Return the [x, y] coordinate for the center point of the cell that contains the specified text.  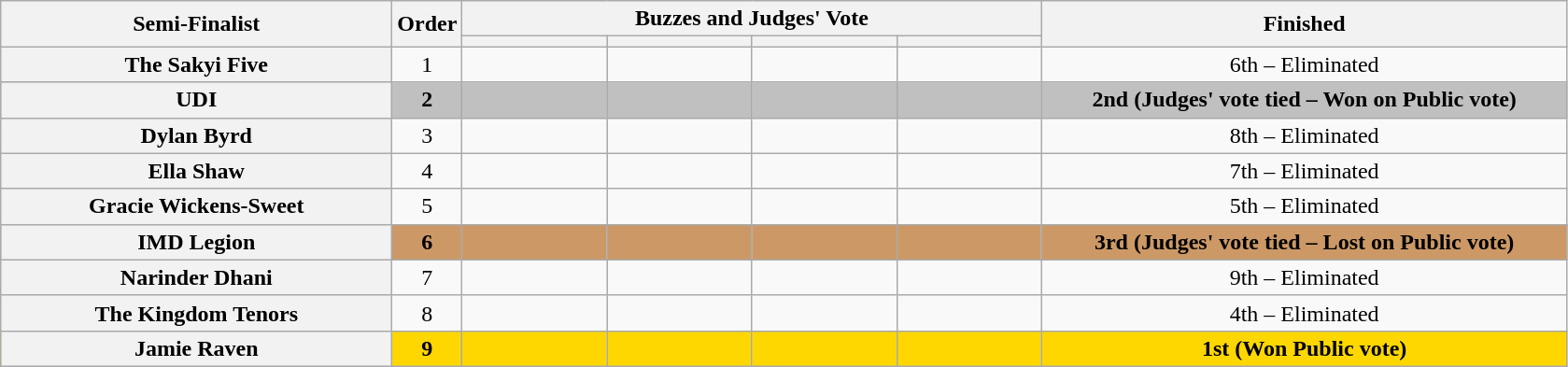
Narinder Dhani [196, 277]
Ella Shaw [196, 171]
4th – Eliminated [1304, 313]
8 [428, 313]
The Kingdom Tenors [196, 313]
Dylan Byrd [196, 135]
7th – Eliminated [1304, 171]
IMD Legion [196, 242]
Jamie Raven [196, 348]
UDI [196, 100]
7 [428, 277]
Buzzes and Judges' Vote [752, 19]
4 [428, 171]
Gracie Wickens-Sweet [196, 206]
1st (Won Public vote) [1304, 348]
9 [428, 348]
6 [428, 242]
6th – Eliminated [1304, 64]
Order [428, 24]
3 [428, 135]
9th – Eliminated [1304, 277]
2nd (Judges' vote tied – Won on Public vote) [1304, 100]
1 [428, 64]
2 [428, 100]
The Sakyi Five [196, 64]
Semi-Finalist [196, 24]
Finished [1304, 24]
3rd (Judges' vote tied – Lost on Public vote) [1304, 242]
8th – Eliminated [1304, 135]
5 [428, 206]
5th – Eliminated [1304, 206]
